Pinpoint the cell where the given text exists, returning its (X, Y) midpoint coordinate. 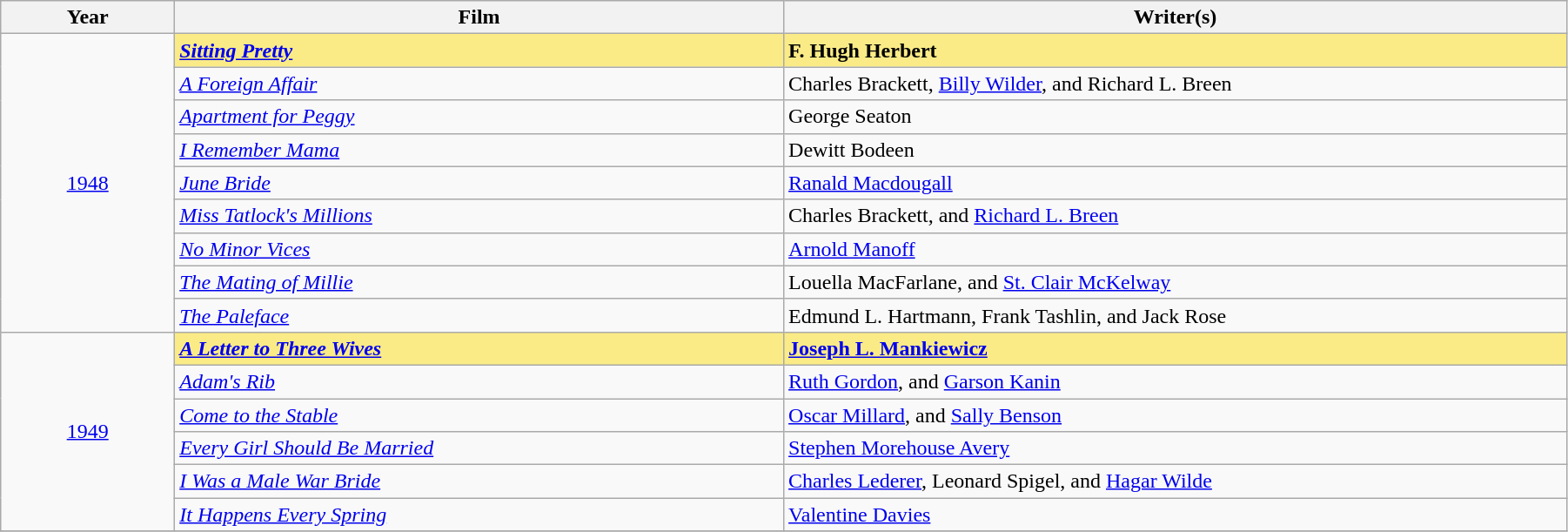
The Mating of Millie (479, 282)
Miss Tatlock's Millions (479, 216)
Stephen Morehouse Avery (1176, 448)
Ranald Macdougall (1176, 183)
Year (88, 17)
F. Hugh Herbert (1176, 51)
Edmund L. Hartmann, Frank Tashlin, and Jack Rose (1176, 315)
George Seaton (1176, 117)
Valentine Davies (1176, 515)
Joseph L. Mankiewicz (1176, 348)
I Remember Mama (479, 150)
Dewitt Bodeen (1176, 150)
Apartment for Peggy (479, 117)
The Paleface (479, 315)
Charles Brackett, Billy Wilder, and Richard L. Breen (1176, 84)
Come to the Stable (479, 415)
Sitting Pretty (479, 51)
Ruth Gordon, and Garson Kanin (1176, 381)
1948 (88, 183)
Every Girl Should Be Married (479, 448)
It Happens Every Spring (479, 515)
Film (479, 17)
Charles Brackett, and Richard L. Breen (1176, 216)
Oscar Millard, and Sally Benson (1176, 415)
Writer(s) (1176, 17)
No Minor Vices (479, 249)
1949 (88, 431)
I Was a Male War Bride (479, 481)
Arnold Manoff (1176, 249)
June Bride (479, 183)
Adam's Rib (479, 381)
Charles Lederer, Leonard Spigel, and Hagar Wilde (1176, 481)
Louella MacFarlane, and St. Clair McKelway (1176, 282)
A Letter to Three Wives (479, 348)
A Foreign Affair (479, 84)
